From the cell containing the given text, extract its center point as (X, Y) coordinate. 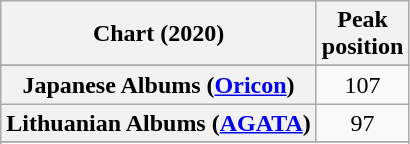
Chart (2020) (159, 34)
Peakposition (362, 34)
Japanese Albums (Oricon) (159, 85)
97 (362, 123)
Lithuanian Albums (AGATA) (159, 123)
107 (362, 85)
